Scan for the cell matching the given text and deliver its (x, y) coordinate at center. 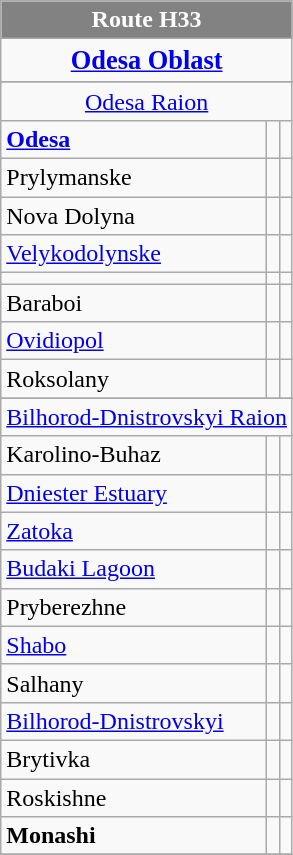
Salhany (134, 683)
Odesa Oblast (147, 61)
Prylymanske (134, 177)
Roskishne (134, 798)
Baraboi (134, 303)
Karolino-Buhaz (134, 455)
Dniester Estuary (134, 493)
Route H33 (147, 20)
Velykodolynske (134, 254)
Odesa Raion (147, 101)
Odesa (134, 139)
Ovidiopol (134, 341)
Monashi (134, 836)
Pryberezhne (134, 607)
Budaki Lagoon (134, 569)
Shabo (134, 645)
Nova Dolyna (134, 216)
Brytivka (134, 759)
Zatoka (134, 531)
Bilhorod-Dnistrovskyi (134, 721)
Roksolany (134, 379)
Bilhorod-Dnistrovskyi Raion (147, 417)
